Pinpoint the cell where the given text exists, returning its [X, Y] midpoint coordinate. 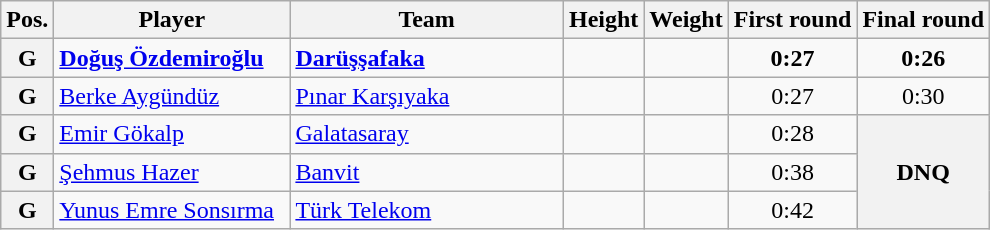
First round [792, 20]
0:28 [792, 134]
Berke Aygündüz [172, 96]
Final round [924, 20]
Emir Gökalp [172, 134]
Banvit [427, 172]
Şehmus Hazer [172, 172]
Player [172, 20]
Darüşşafaka [427, 58]
DNQ [924, 172]
Pınar Karşıyaka [427, 96]
0:38 [792, 172]
Height [603, 20]
0:42 [792, 210]
Yunus Emre Sonsırma [172, 210]
0:30 [924, 96]
Galatasaray [427, 134]
0:26 [924, 58]
Team [427, 20]
Türk Telekom [427, 210]
Pos. [28, 20]
Doğuş Özdemiroğlu [172, 58]
Weight [686, 20]
